For the text-containing cell, return its midpoint in (X, Y) coordinate format. 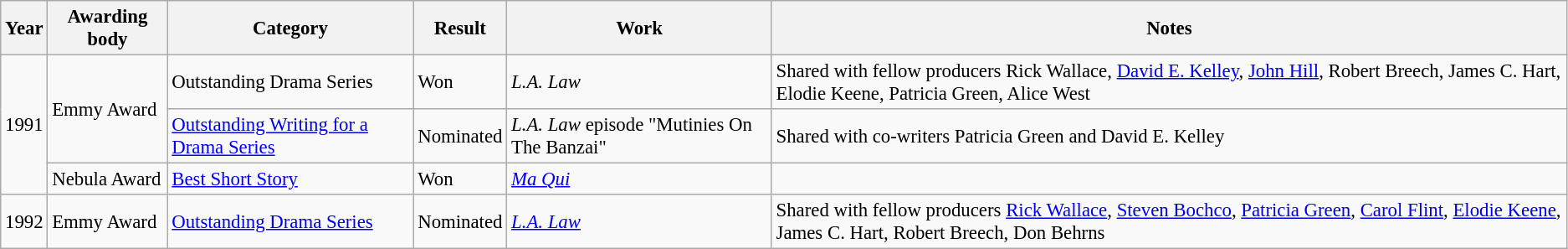
Category (290, 29)
Best Short Story (290, 179)
Shared with co-writers Patricia Green and David E. Kelley (1169, 136)
Outstanding Writing for a Drama Series (290, 136)
Nebula Award (107, 179)
Result (460, 29)
1991 (24, 126)
L.A. Law episode "Mutinies On The Banzai" (639, 136)
Work (639, 29)
1992 (24, 221)
Shared with fellow producers Rick Wallace, David E. Kelley, John Hill, Robert Breech, James C. Hart, Elodie Keene, Patricia Green, Alice West (1169, 82)
Ma Qui (639, 179)
Year (24, 29)
Notes (1169, 29)
Awarding body (107, 29)
Shared with fellow producers Rick Wallace, Steven Bochco, Patricia Green, Carol Flint, Elodie Keene, James C. Hart, Robert Breech, Don Behrns (1169, 221)
